For the text-containing cell, return its midpoint in (x, y) coordinate format. 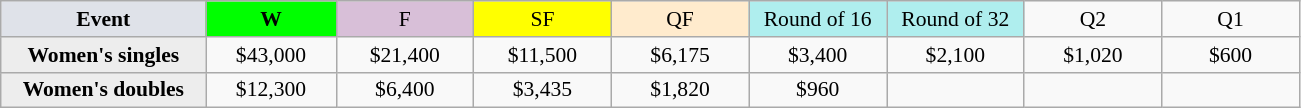
Q2 (1093, 19)
F (405, 19)
$3,400 (818, 55)
Women's doubles (104, 90)
$960 (818, 90)
Round of 16 (818, 19)
$43,000 (271, 55)
$3,435 (543, 90)
$600 (1231, 55)
$1,020 (1093, 55)
W (271, 19)
$11,500 (543, 55)
Q1 (1231, 19)
SF (543, 19)
$1,820 (680, 90)
Round of 32 (955, 19)
$2,100 (955, 55)
$6,175 (680, 55)
Women's singles (104, 55)
QF (680, 19)
Event (104, 19)
$12,300 (271, 90)
$6,400 (405, 90)
$21,400 (405, 55)
